From the cell containing the given text, extract its center point as [X, Y] coordinate. 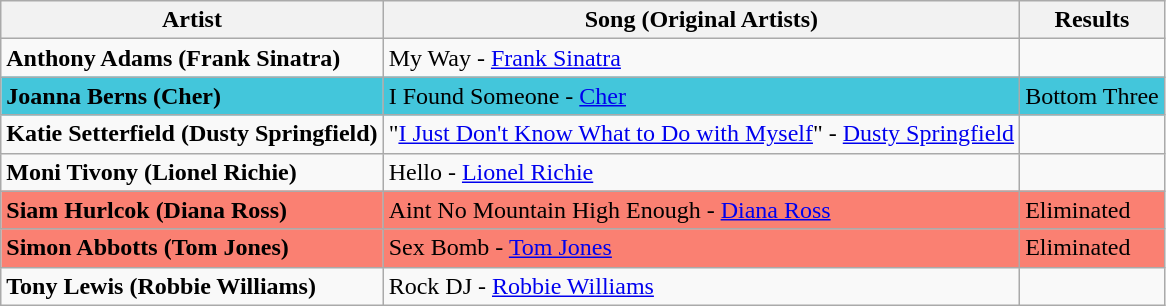
My Way - Frank Sinatra [702, 58]
Joanna Berns (Cher) [192, 96]
Moni Tivony (Lionel Richie) [192, 172]
Sex Bomb - Tom Jones [702, 248]
Anthony Adams (Frank Sinatra) [192, 58]
Siam Hurlcok (Diana Ross) [192, 210]
Tony Lewis (Robbie Williams) [192, 286]
Hello - Lionel Richie [702, 172]
Aint No Mountain High Enough - Diana Ross [702, 210]
Katie Setterfield (Dusty Springfield) [192, 134]
I Found Someone - Cher [702, 96]
Bottom Three [1092, 96]
Song (Original Artists) [702, 20]
Rock DJ - Robbie Williams [702, 286]
Simon Abbotts (Tom Jones) [192, 248]
"I Just Don't Know What to Do with Myself" - Dusty Springfield [702, 134]
Results [1092, 20]
Artist [192, 20]
